Identify which cell holds the provided text, then report its [X, Y] central coordinate. 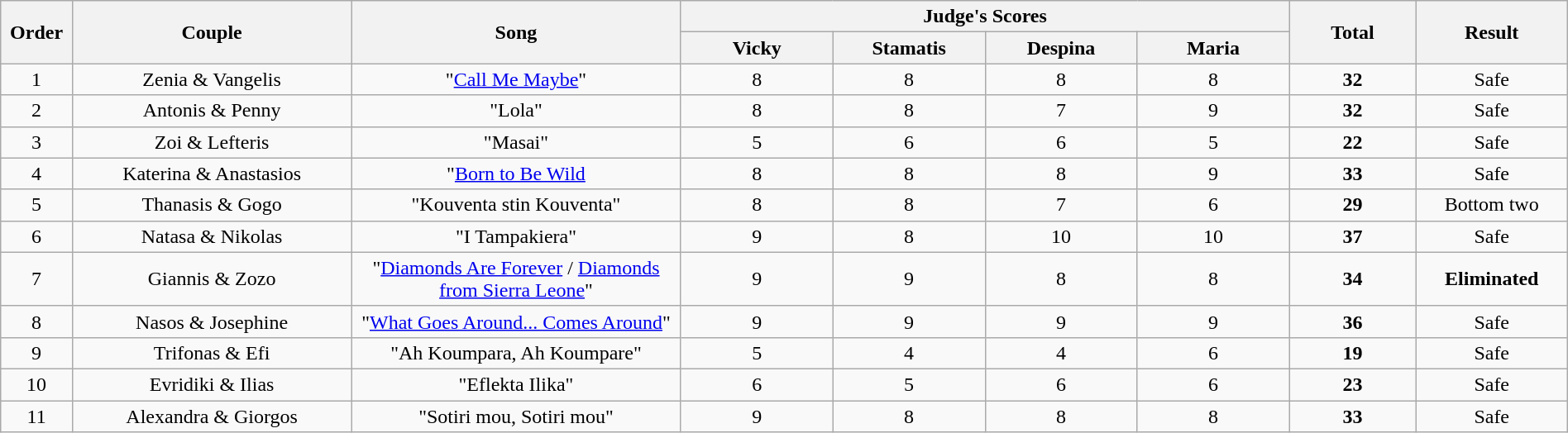
Eliminated [1492, 279]
3 [36, 142]
Zenia & Vangelis [212, 79]
"Lola" [516, 111]
22 [1353, 142]
Thanasis & Gogo [212, 205]
"Call Me Maybe" [516, 79]
Couple [212, 32]
Natasa & Nikolas [212, 236]
Alexandra & Giorgos [212, 416]
Bottom two [1492, 205]
Total [1353, 32]
2 [36, 111]
Vicky [757, 48]
37 [1353, 236]
Result [1492, 32]
Antonis & Penny [212, 111]
Evridiki & Ilias [212, 384]
Stamatis [909, 48]
"I Tampakiera" [516, 236]
Maria [1213, 48]
"Diamonds Are Forever / Diamonds from Sierra Leone" [516, 279]
"Eflekta Ilika" [516, 384]
Song [516, 32]
"Sotiri mou, Sotiri mou" [516, 416]
Katerina & Anastasios [212, 174]
"Ah Koumpara, Ah Koumpare" [516, 353]
"Born to Be Wild [516, 174]
1 [36, 79]
Order [36, 32]
Judge's Scores [985, 17]
"Masai" [516, 142]
29 [1353, 205]
23 [1353, 384]
34 [1353, 279]
"Kouventa stin Kouventa" [516, 205]
Trifonas & Efi [212, 353]
Nasos & Josephine [212, 321]
Despina [1061, 48]
36 [1353, 321]
19 [1353, 353]
Zoi & Lefteris [212, 142]
"What Goes Around... Comes Around" [516, 321]
Giannis & Zozo [212, 279]
11 [36, 416]
